Extract the [X, Y] coordinate from the center of the cell holding the provided text.  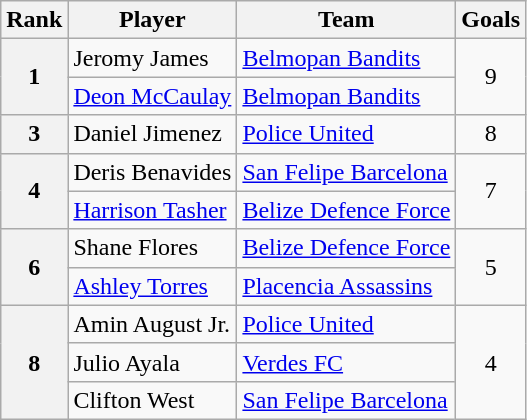
9 [491, 77]
Player [152, 20]
Daniel Jimenez [152, 134]
Verdes FC [346, 362]
Deris Benavides [152, 172]
Harrison Tasher [152, 210]
Amin August Jr. [152, 324]
3 [34, 134]
Goals [491, 20]
1 [34, 77]
Shane Flores [152, 248]
Placencia Assassins [346, 286]
Jeromy James [152, 58]
Team [346, 20]
5 [491, 267]
7 [491, 191]
Ashley Torres [152, 286]
Julio Ayala [152, 362]
Clifton West [152, 400]
Rank [34, 20]
6 [34, 267]
Deon McCaulay [152, 96]
